Return [x, y] of the center of cell containing provided text 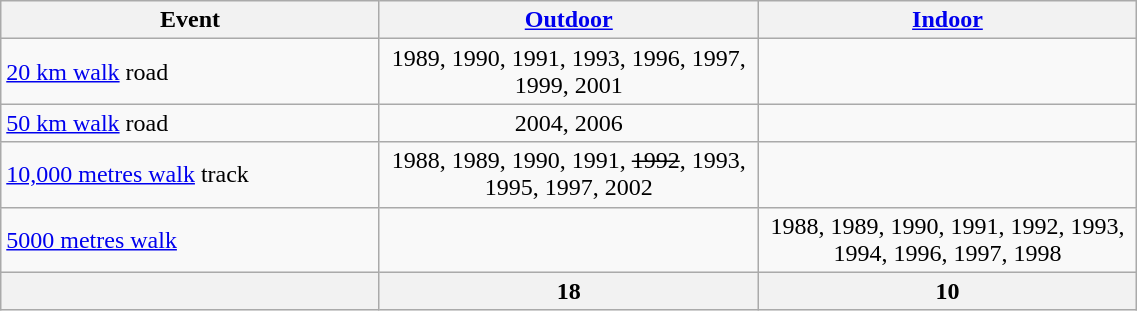
1988, 1989, 1990, 1991, 1992, 1993, 1994, 1996, 1997, 1998 [948, 240]
20 km walk road [190, 72]
1989, 1990, 1991, 1993, 1996, 1997, 1999, 2001 [568, 72]
5000 metres walk [190, 240]
Indoor [948, 20]
2004, 2006 [568, 123]
18 [568, 291]
10 [948, 291]
1988, 1989, 1990, 1991, 1992, 1993, 1995, 1997, 2002 [568, 174]
10,000 metres walk track [190, 174]
50 km walk road [190, 123]
Event [190, 20]
Outdoor [568, 20]
